For the text-containing cell, return its midpoint in (x, y) coordinate format. 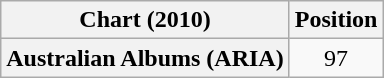
Australian Albums (ARIA) (145, 58)
97 (336, 58)
Position (336, 20)
Chart (2010) (145, 20)
